Search for the cell housing the specified text and yield its (X, Y) center coordinate. 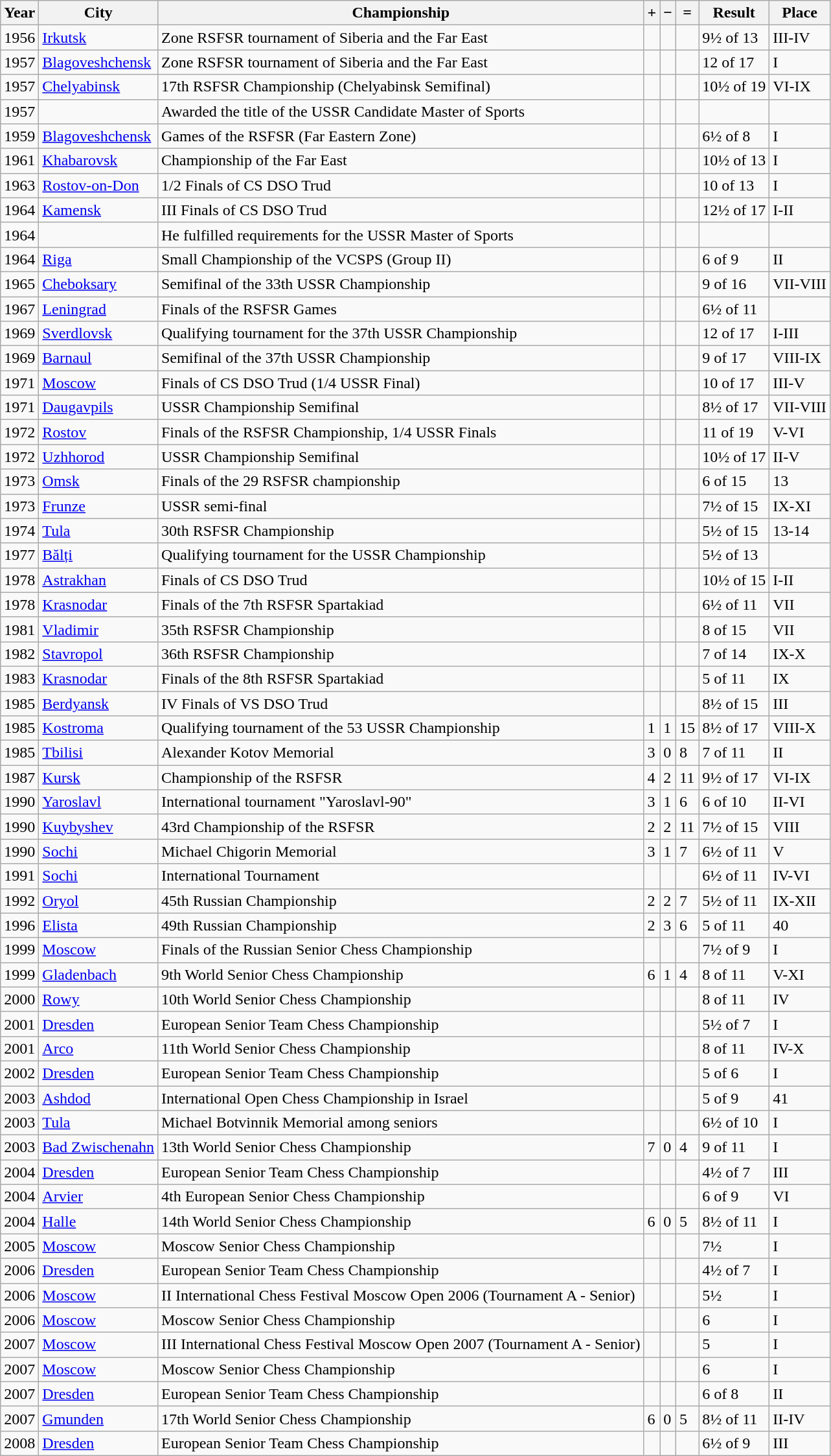
VIII-X (800, 728)
Finals of the 29 RSFSR championship (400, 481)
Championship (400, 13)
Semifinal of the 33th USSR Championship (400, 284)
35th RSFSR Championship (400, 629)
Vladimir (98, 629)
1983 (19, 678)
He fulfilled requirements for the USSR Master of Sports (400, 235)
Gladenbach (98, 975)
Championship of the RSFSR (400, 778)
Kostroma (98, 728)
9½ of 17 (734, 778)
1992 (19, 901)
10½ of 19 (734, 87)
1/2 Finals of CS DSO Trud (400, 185)
40 (800, 925)
Omsk (98, 481)
Daugavpils (98, 408)
2000 (19, 999)
5½ of 13 (734, 555)
Astrakhan (98, 580)
Khabarovsk (98, 161)
Michael Chigorin Memorial (400, 851)
1963 (19, 185)
7 of 11 (734, 753)
Result (734, 13)
1959 (19, 136)
Small Championship of the VCSPS (Group II) (400, 259)
II-IV (800, 1418)
Arvier (98, 1197)
Kursk (98, 778)
13 (800, 481)
6 of 8 (734, 1394)
36th RSFSR Championship (400, 654)
Berdyansk (98, 703)
III Finals of CS DSO Trud (400, 210)
Finals of the 7th RSFSR Spartakiad (400, 605)
7½ (734, 1246)
45th Russian Championship (400, 901)
III-IV (800, 38)
9 of 17 (734, 358)
1974 (19, 531)
III-V (800, 383)
Stavropol (98, 654)
Halle (98, 1221)
17th World Senior Chess Championship (400, 1418)
Finals of the RSFSR Championship, 1/4 USSR Finals (400, 432)
8½ of 15 (734, 703)
7 of 14 (734, 654)
IV (800, 999)
− (668, 13)
Finals of CS DSO Trud (1/4 USSR Final) (400, 383)
41 (800, 1098)
10th World Senior Chess Championship (400, 999)
Place (800, 13)
International Open Chess Championship in Israel (400, 1098)
International Tournament (400, 876)
2005 (19, 1246)
1961 (19, 161)
17th RSFSR Championship (Chelyabinsk Semifinal) (400, 87)
Cheboksary (98, 284)
Finals of CS DSO Trud (400, 580)
5½ (734, 1295)
Oryol (98, 901)
IV-VI (800, 876)
Bad Zwischenahn (98, 1148)
10½ of 15 (734, 580)
IX (800, 678)
+ (652, 13)
Tbilisi (98, 753)
IX-XII (800, 901)
Ashdod (98, 1098)
1977 (19, 555)
III International Chess Festival Moscow Open 2007 (Tournament A - Senior) (400, 1345)
V (800, 851)
Qualifying tournament for the 37th USSR Championship (400, 334)
II-VI (800, 802)
14th World Senior Chess Championship (400, 1221)
1987 (19, 778)
Bălți (98, 555)
10½ of 13 (734, 161)
Qualifying tournament of the 53 USSR Championship (400, 728)
6 of 15 (734, 481)
Yaroslavl (98, 802)
Sverdlovsk (98, 334)
II-V (800, 457)
Rostov-on-Don (98, 185)
Finals of the Russian Senior Chess Championship (400, 950)
8 (688, 753)
Leningrad (98, 309)
Year (19, 13)
5 of 9 (734, 1098)
9½ of 13 (734, 38)
1967 (19, 309)
13th World Senior Chess Championship (400, 1148)
II International Chess Festival Moscow Open 2006 (Tournament A - Senior) (400, 1295)
1996 (19, 925)
43rd Championship of the RSFSR (400, 827)
I-III (800, 334)
5 of 6 (734, 1073)
City (98, 13)
9 of 16 (734, 284)
Elista (98, 925)
10½ of 17 (734, 457)
11 of 19 (734, 432)
Finals of the 8th RSFSR Spartakiad (400, 678)
Championship of the Far East (400, 161)
1956 (19, 38)
= (688, 13)
Games of the RSFSR (Far Eastern Zone) (400, 136)
VI (800, 1197)
Barnaul (98, 358)
6 of 10 (734, 802)
Rowy (98, 999)
30th RSFSR Championship (400, 531)
International tournament "Yaroslavl-90" (400, 802)
2008 (19, 1443)
1991 (19, 876)
6½ of 8 (734, 136)
Uzhhorod (98, 457)
49th Russian Championship (400, 925)
IV-X (800, 1048)
9 of 11 (734, 1148)
IV Finals of VS DSO Trud (400, 703)
VIII (800, 827)
IX-XI (800, 506)
Alexander Kotov Memorial (400, 753)
Riga (98, 259)
8 of 15 (734, 629)
Semifinal of the 37th USSR Championship (400, 358)
12½ of 17 (734, 210)
4th European Senior Chess Championship (400, 1197)
1965 (19, 284)
1981 (19, 629)
Chelyabinsk (98, 87)
6½ of 9 (734, 1443)
Michael Botvinnik Memorial among seniors (400, 1123)
2002 (19, 1073)
Arco (98, 1048)
5½ of 11 (734, 901)
5½ of 7 (734, 1024)
6½ of 10 (734, 1123)
Finals of the RSFSR Games (400, 309)
Qualifying tournament for the USSR Championship (400, 555)
1982 (19, 654)
13-14 (800, 531)
V-VI (800, 432)
Awarded the title of the USSR Candidate Master of Sports (400, 111)
5½ of 15 (734, 531)
11th World Senior Chess Championship (400, 1048)
Kamensk (98, 210)
15 (688, 728)
VIII-IX (800, 358)
IX-X (800, 654)
USSR semi-final (400, 506)
Frunze (98, 506)
Kuybyshev (98, 827)
10 of 13 (734, 185)
10 of 17 (734, 383)
V-XI (800, 975)
9th World Senior Chess Championship (400, 975)
Irkutsk (98, 38)
7½ of 9 (734, 950)
Rostov (98, 432)
Gmunden (98, 1418)
